From the cell containing the given text, extract its center point as (x, y) coordinate. 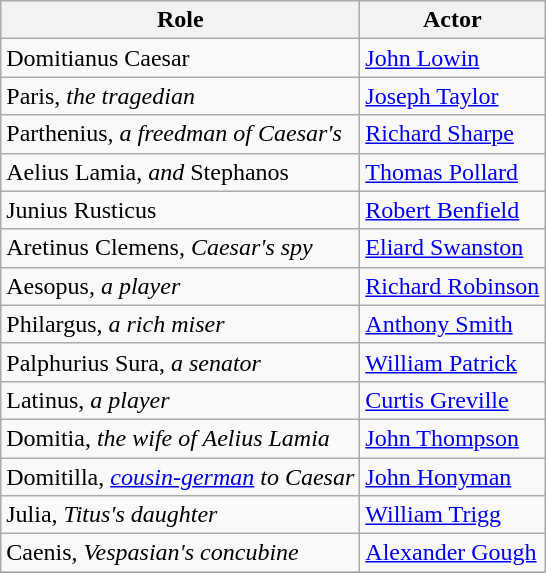
William Trigg (452, 515)
Role (180, 20)
Richard Robinson (452, 286)
Paris, the tragedian (180, 96)
John Thompson (452, 438)
Caenis, Vespasian's concubine (180, 553)
Robert Benfield (452, 210)
Thomas Pollard (452, 172)
Philargus, a rich miser (180, 324)
Julia, Titus's daughter (180, 515)
Eliard Swanston (452, 248)
Curtis Greville (452, 400)
Palphurius Sura, a senator (180, 362)
Domitilla, cousin-german to Caesar (180, 477)
Parthenius, a freedman of Caesar's (180, 134)
Joseph Taylor (452, 96)
Aelius Lamia, and Stephanos (180, 172)
William Patrick (452, 362)
John Honyman (452, 477)
Richard Sharpe (452, 134)
Latinus, a player (180, 400)
John Lowin (452, 58)
Aretinus Clemens, Caesar's spy (180, 248)
Anthony Smith (452, 324)
Domitianus Caesar (180, 58)
Domitia, the wife of Aelius Lamia (180, 438)
Junius Rusticus (180, 210)
Actor (452, 20)
Aesopus, a player (180, 286)
Alexander Gough (452, 553)
